Determine the [x, y] coordinate at the center of the cell enclosing the given text.  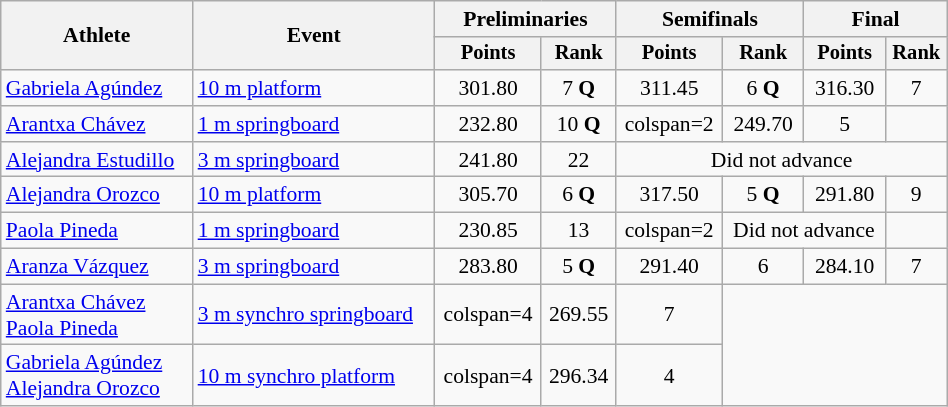
13 [578, 231]
5 [844, 124]
283.80 [488, 267]
291.80 [844, 195]
317.50 [669, 195]
Athlete [97, 36]
284.10 [844, 267]
Arantxa Chávez Paola Pineda [97, 314]
10 m synchro platform [314, 376]
230.85 [488, 231]
7 Q [578, 88]
10 Q [578, 124]
291.40 [669, 267]
Gabriela Agúndez [97, 88]
Alejandra Estudillo [97, 160]
22 [578, 160]
296.34 [578, 376]
241.80 [488, 160]
Preliminaries [526, 19]
316.30 [844, 88]
6 [762, 267]
Arantxa Chávez [97, 124]
Gabriela Agúndez Alejandra Orozco [97, 376]
305.70 [488, 195]
4 [669, 376]
269.55 [578, 314]
3 m synchro springboard [314, 314]
Paola Pineda [97, 231]
Semifinals [710, 19]
Aranza Vázquez [97, 267]
Alejandra Orozco [97, 195]
249.70 [762, 124]
311.45 [669, 88]
Final [876, 19]
232.80 [488, 124]
9 [916, 195]
301.80 [488, 88]
Event [314, 36]
